From the cell containing the given text, extract its center point as (x, y) coordinate. 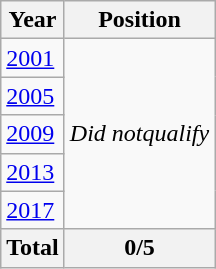
Did notqualify (139, 134)
2009 (33, 134)
Position (139, 20)
2013 (33, 172)
Year (33, 20)
0/5 (139, 248)
2001 (33, 58)
2017 (33, 210)
Total (33, 248)
2005 (33, 96)
